Provide the [X, Y] coordinate of the cell's center where the given text is located.  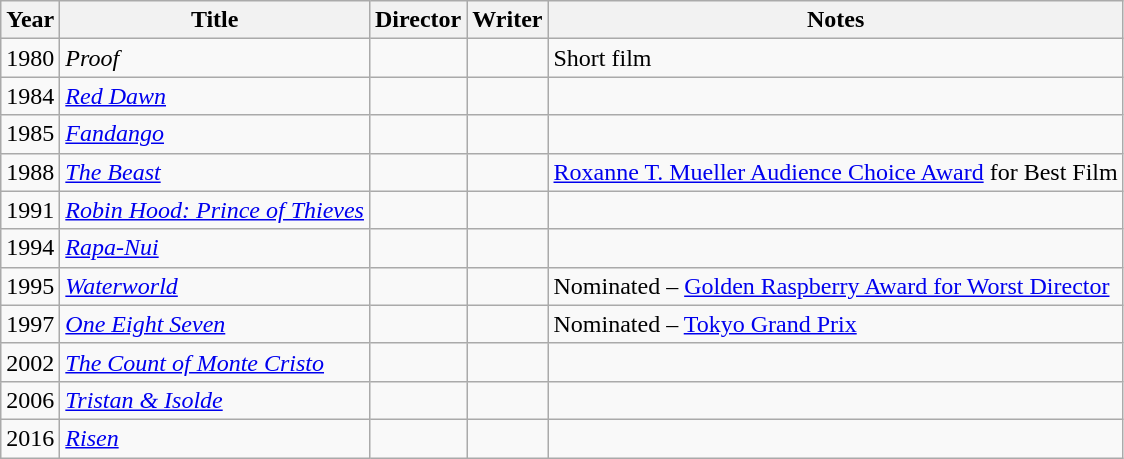
One Eight Seven [215, 324]
Red Dawn [215, 96]
Risen [215, 438]
1995 [30, 286]
Short film [836, 58]
Proof [215, 58]
Nominated – Golden Raspberry Award for Worst Director [836, 286]
Notes [836, 20]
Tristan & Isolde [215, 400]
2006 [30, 400]
1985 [30, 134]
Writer [508, 20]
1980 [30, 58]
Nominated – Tokyo Grand Prix [836, 324]
The Beast [215, 172]
1997 [30, 324]
1991 [30, 210]
2016 [30, 438]
Year [30, 20]
Director [418, 20]
Fandango [215, 134]
Roxanne T. Mueller Audience Choice Award for Best Film [836, 172]
1988 [30, 172]
Robin Hood: Prince of Thieves [215, 210]
The Count of Monte Cristo [215, 362]
Waterworld [215, 286]
2002 [30, 362]
Title [215, 20]
1994 [30, 248]
1984 [30, 96]
Rapa-Nui [215, 248]
